Output the (X, Y) coordinate of the center of the cell containing the given text.  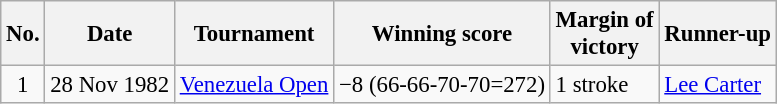
1 (23, 85)
Runner-up (718, 34)
Lee Carter (718, 85)
Tournament (254, 34)
28 Nov 1982 (110, 85)
Margin ofvictory (604, 34)
−8 (66-66-70-70=272) (442, 85)
Venezuela Open (254, 85)
1 stroke (604, 85)
Date (110, 34)
Winning score (442, 34)
No. (23, 34)
